Search for the cell housing the specified text and yield its (X, Y) center coordinate. 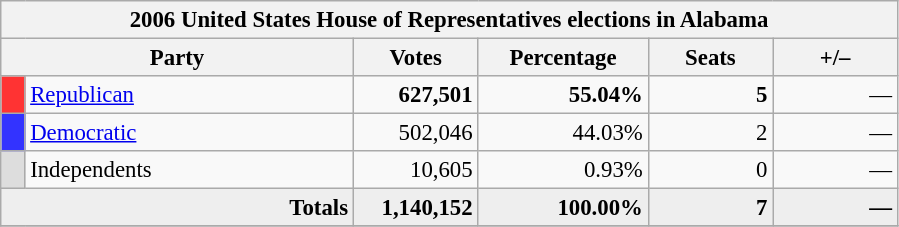
627,501 (416, 95)
7 (710, 208)
1,140,152 (416, 208)
Republican (189, 95)
10,605 (416, 170)
100.00% (563, 208)
2006 United States House of Representatives elections in Alabama (450, 20)
Votes (416, 58)
Seats (710, 58)
5 (710, 95)
Percentage (563, 58)
2 (710, 133)
Independents (189, 170)
55.04% (563, 95)
Totals (178, 208)
502,046 (416, 133)
44.03% (563, 133)
+/– (836, 58)
Party (178, 58)
Democratic (189, 133)
0.93% (563, 170)
0 (710, 170)
